Provide the (X, Y) coordinate of the cell's center where the given text is located.  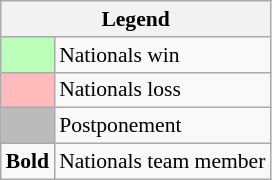
Bold (28, 162)
Legend (136, 19)
Nationals win (162, 55)
Nationals team member (162, 162)
Nationals loss (162, 90)
Postponement (162, 126)
